Locate the cell with the specified text and output its [X, Y] center coordinate. 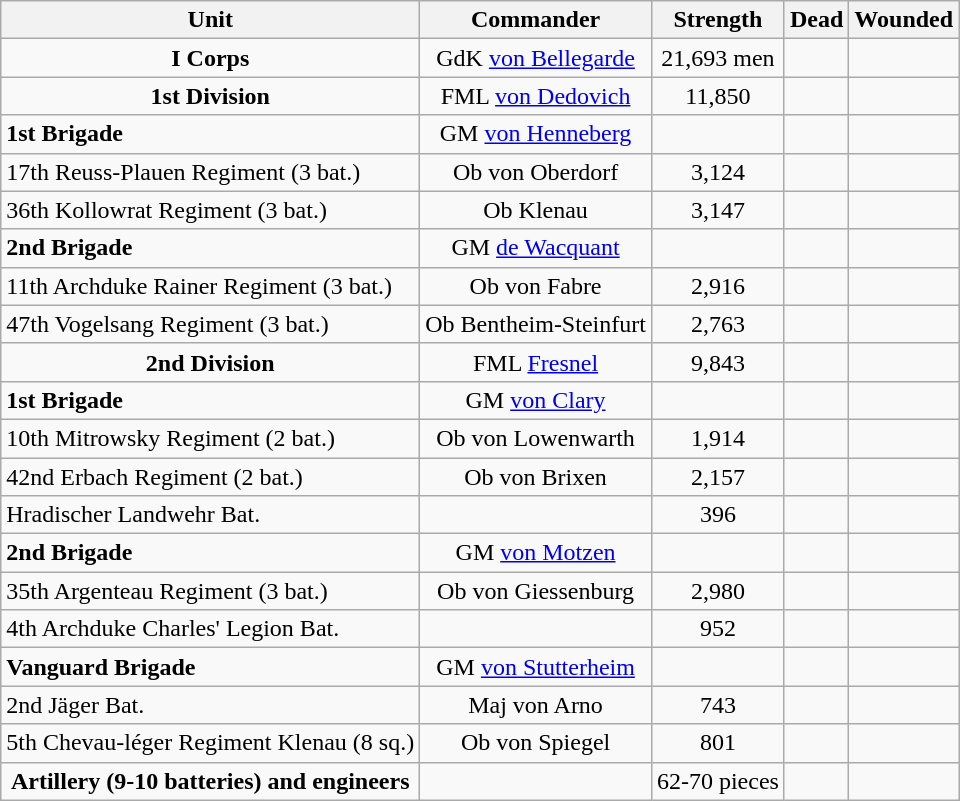
47th Vogelsang Regiment (3 bat.) [210, 324]
2,763 [718, 324]
Unit [210, 20]
GM von Stutterheim [536, 667]
I Corps [210, 58]
42nd Erbach Regiment (2 bat.) [210, 477]
11th Archduke Rainer Regiment (3 bat.) [210, 286]
743 [718, 705]
Dead [816, 20]
801 [718, 743]
Strength [718, 20]
21,693 men [718, 58]
1,914 [718, 438]
2,157 [718, 477]
Commander [536, 20]
952 [718, 629]
GM de Wacquant [536, 248]
2nd Jäger Bat. [210, 705]
11,850 [718, 96]
9,843 [718, 362]
Ob Klenau [536, 210]
Maj von Arno [536, 705]
4th Archduke Charles' Legion Bat. [210, 629]
Ob von Oberdorf [536, 172]
17th Reuss-Plauen Regiment (3 bat.) [210, 172]
Hradischer Landwehr Bat. [210, 515]
FML Fresnel [536, 362]
62-70 pieces [718, 781]
GM von Clary [536, 400]
Vanguard Brigade [210, 667]
10th Mitrowsky Regiment (2 bat.) [210, 438]
Ob von Brixen [536, 477]
Artillery (9-10 batteries) and engineers [210, 781]
FML von Dedovich [536, 96]
3,147 [718, 210]
5th Chevau-léger Regiment Klenau (8 sq.) [210, 743]
1st Division [210, 96]
Ob von Lowenwarth [536, 438]
2,916 [718, 286]
GM von Henneberg [536, 134]
396 [718, 515]
GM von Motzen [536, 553]
3,124 [718, 172]
GdK von Bellegarde [536, 58]
Wounded [904, 20]
Ob von Spiegel [536, 743]
36th Kollowrat Regiment (3 bat.) [210, 210]
2nd Division [210, 362]
Ob von Fabre [536, 286]
2,980 [718, 591]
Ob von Giessenburg [536, 591]
35th Argenteau Regiment (3 bat.) [210, 591]
Ob Bentheim-Steinfurt [536, 324]
